Return [X, Y] of the center of cell containing provided text 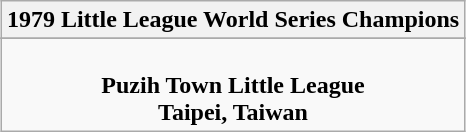
Puzih Town Little LeagueTaipei, Taiwan [232, 85]
1979 Little League World Series Champions [232, 20]
